Return [X, Y] of the center of cell containing provided text 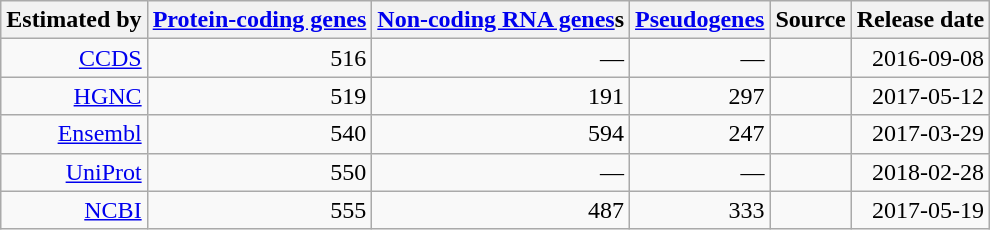
594 [501, 134]
Non-coding RNA geness [501, 20]
2017-05-19 [920, 210]
555 [260, 210]
UniProt [74, 172]
191 [501, 96]
333 [700, 210]
Estimated by [74, 20]
Pseudogenes [700, 20]
487 [501, 210]
550 [260, 172]
2017-05-12 [920, 96]
Protein-coding genes [260, 20]
Ensembl [74, 134]
2016-09-08 [920, 58]
2017-03-29 [920, 134]
540 [260, 134]
Release date [920, 20]
HGNC [74, 96]
247 [700, 134]
297 [700, 96]
516 [260, 58]
CCDS [74, 58]
519 [260, 96]
2018-02-28 [920, 172]
Source [810, 20]
NCBI [74, 210]
